Capture the cell that displays the provided text and extract its (x, y) central coordinate. 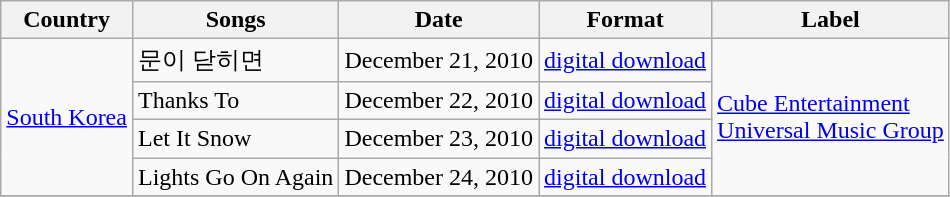
December 22, 2010 (439, 100)
Thanks To (235, 100)
December 23, 2010 (439, 138)
Country (67, 20)
Let It Snow (235, 138)
Date (439, 20)
South Korea (67, 118)
December 21, 2010 (439, 60)
Songs (235, 20)
문이 닫히면 (235, 60)
December 24, 2010 (439, 177)
Lights Go On Again (235, 177)
Label (831, 20)
Format (626, 20)
Cube EntertainmentUniversal Music Group (831, 118)
